Identify which cell holds the provided text, then report its (X, Y) central coordinate. 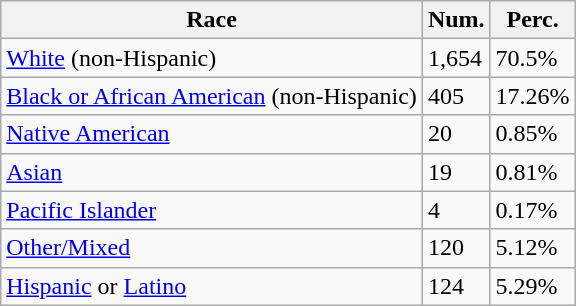
Other/Mixed (212, 248)
1,654 (456, 58)
120 (456, 248)
19 (456, 172)
Num. (456, 20)
White (non-Hispanic) (212, 58)
124 (456, 286)
Hispanic or Latino (212, 286)
20 (456, 134)
0.17% (532, 210)
Native American (212, 134)
Race (212, 20)
5.12% (532, 248)
17.26% (532, 96)
70.5% (532, 58)
0.85% (532, 134)
5.29% (532, 286)
Perc. (532, 20)
4 (456, 210)
405 (456, 96)
Black or African American (non-Hispanic) (212, 96)
Asian (212, 172)
0.81% (532, 172)
Pacific Islander (212, 210)
